For the text-containing cell, return its midpoint in (X, Y) coordinate format. 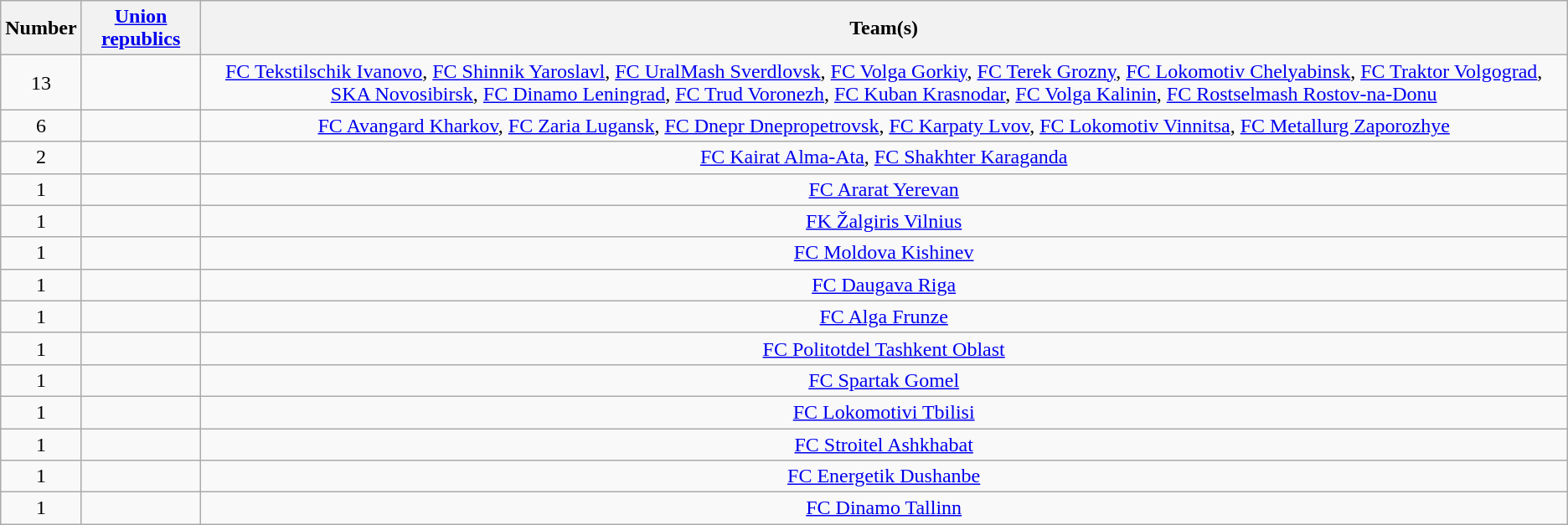
FC Politotdel Tashkent Oblast (884, 348)
Union republics (141, 28)
2 (41, 157)
FC Avangard Kharkov, FC Zaria Lugansk, FC Dnepr Dnepropetrovsk, FC Karpaty Lvov, FC Lokomotiv Vinnitsa, FC Metallurg Zaporozhye (884, 126)
6 (41, 126)
FC Kairat Alma-Ata, FC Shakhter Karaganda (884, 157)
FC Moldova Kishinev (884, 253)
FC Energetik Dushanbe (884, 476)
FC Lokomotivi Tbilisi (884, 412)
FC Spartak Gomel (884, 380)
FK Žalgiris Vilnius (884, 221)
FC Alga Frunze (884, 317)
FC Ararat Yerevan (884, 189)
FC Dinamo Tallinn (884, 508)
13 (41, 82)
Number (41, 28)
FC Stroitel Ashkhabat (884, 445)
FC Daugava Riga (884, 285)
Team(s) (884, 28)
